For the text-containing cell, return its midpoint in (x, y) coordinate format. 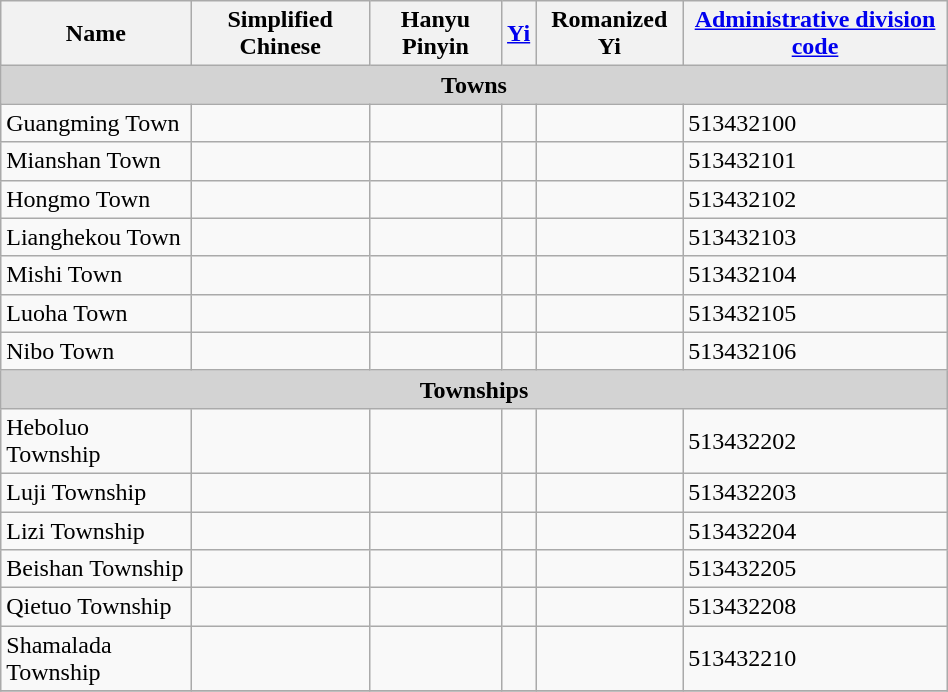
513432101 (815, 161)
513432202 (815, 440)
Hongmo Town (96, 199)
513432102 (815, 199)
Lianghekou Town (96, 237)
Name (96, 34)
Guangming Town (96, 123)
Nibo Town (96, 351)
Romanized Yi (610, 34)
Yi (519, 34)
Mishi Town (96, 275)
Shamalada Township (96, 658)
513432205 (815, 569)
Hanyu Pinyin (435, 34)
Administrative division code (815, 34)
513432204 (815, 531)
Lizi Township (96, 531)
Mianshan Town (96, 161)
513432210 (815, 658)
513432100 (815, 123)
513432106 (815, 351)
Towns (474, 85)
513432103 (815, 237)
Qietuo Township (96, 607)
513432203 (815, 492)
Townships (474, 389)
513432105 (815, 313)
Luji Township (96, 492)
513432208 (815, 607)
513432104 (815, 275)
Luoha Town (96, 313)
Heboluo Township (96, 440)
Simplified Chinese (280, 34)
Beishan Township (96, 569)
